Find where the given text appears and provide that cell's center as [X, Y] coordinate. 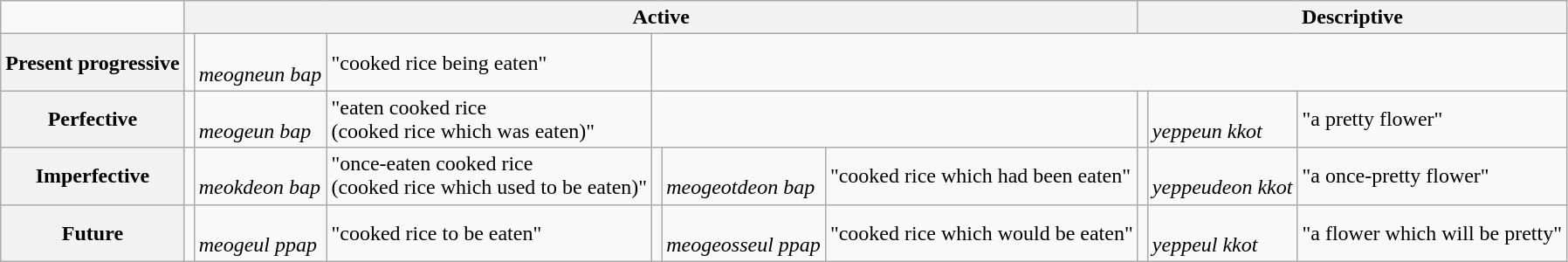
Descriptive [1351, 17]
"once-eaten cooked rice(cooked rice which used to be eaten)" [489, 176]
"cooked rice to be eaten" [489, 232]
Perfective [93, 119]
"eaten cooked rice(cooked rice which was eaten)" [489, 119]
meogeun bap [260, 119]
"cooked rice being eaten" [489, 63]
yeppeul kkot [1222, 232]
meogneun bap [260, 63]
meogeul ppap [260, 232]
"cooked rice which had been eaten" [981, 176]
meogeotdeon bap [744, 176]
meogeosseul ppap [744, 232]
"a once-pretty flower" [1432, 176]
Future [93, 232]
"a pretty flower" [1432, 119]
"a flower which will be pretty" [1432, 232]
"cooked rice which would be eaten" [981, 232]
yeppeudeon kkot [1222, 176]
Imperfective [93, 176]
Present progressive [93, 63]
meokdeon bap [260, 176]
Active [661, 17]
yeppeun kkot [1222, 119]
